Output the (X, Y) coordinate of the center of the cell containing the given text.  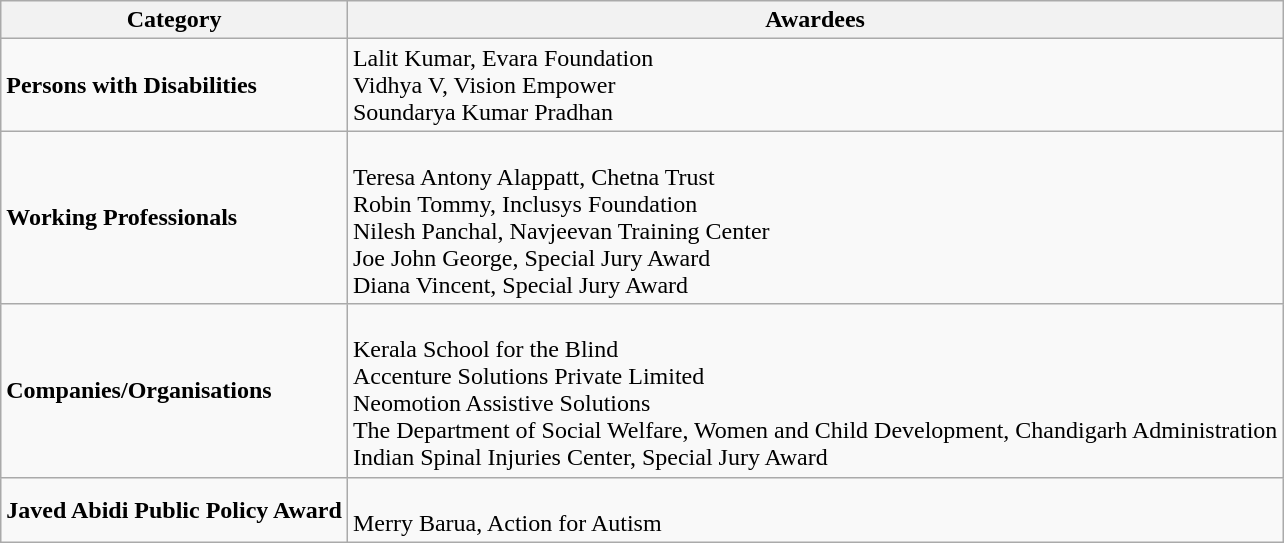
Lalit Kumar, Evara FoundationVidhya V, Vision EmpowerSoundarya Kumar Pradhan (814, 85)
Javed Abidi Public Policy Award (174, 510)
Working Professionals (174, 218)
Persons with Disabilities (174, 85)
Merry Barua, Action for Autism (814, 510)
Awardees (814, 20)
Category (174, 20)
Companies/Organisations (174, 390)
